Return the [X, Y] coordinate for the center point of the cell that contains the specified text.  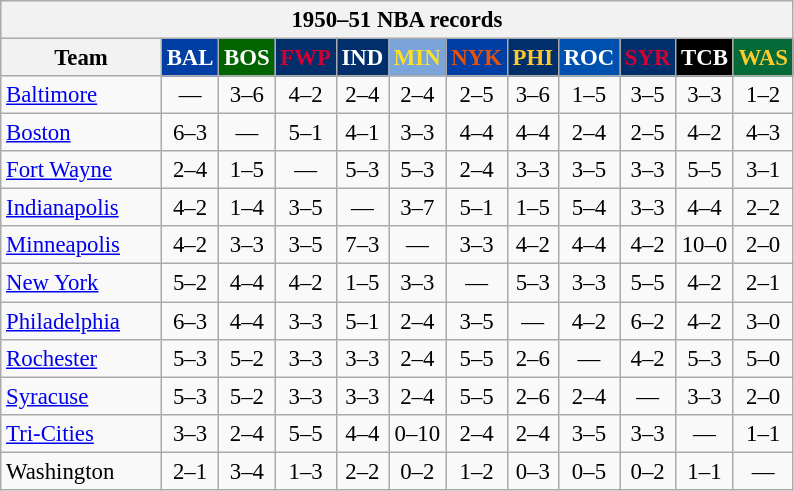
Boston [82, 133]
6–2 [648, 321]
10–0 [704, 245]
FWP [306, 58]
IND [362, 58]
Syracuse [82, 396]
WAS [763, 58]
Team [82, 58]
0–10 [418, 433]
New York [82, 283]
MIN [418, 58]
BAL [190, 58]
4–3 [763, 133]
Indianapolis [82, 208]
PHI [532, 58]
4–1 [362, 133]
Fort Wayne [82, 170]
BOS [247, 58]
1–4 [247, 208]
5–4 [588, 208]
7–3 [362, 245]
3–1 [763, 170]
Washington [82, 471]
3–0 [763, 321]
0–5 [588, 471]
Philadelphia [82, 321]
3–7 [418, 208]
0–3 [532, 471]
TCB [704, 58]
3–4 [247, 471]
SYR [648, 58]
5–0 [763, 358]
Rochester [82, 358]
1950–51 NBA records [397, 20]
NYK [476, 58]
Baltimore [82, 95]
Minneapolis [82, 245]
ROC [588, 58]
Tri-Cities [82, 433]
1–3 [306, 471]
